Determine the [x, y] coordinate at the center of the cell enclosing the given text.  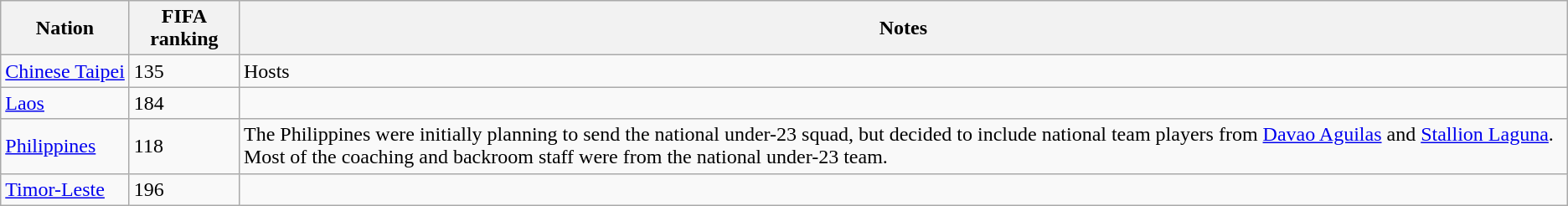
Philippines [65, 146]
Timor-Leste [65, 189]
184 [184, 103]
Chinese Taipei [65, 71]
FIFA ranking [184, 28]
Nation [65, 28]
Notes [903, 28]
Hosts [903, 71]
196 [184, 189]
Laos [65, 103]
135 [184, 71]
118 [184, 146]
